Return the (x, y) coordinate for the center point of the cell that contains the specified text.  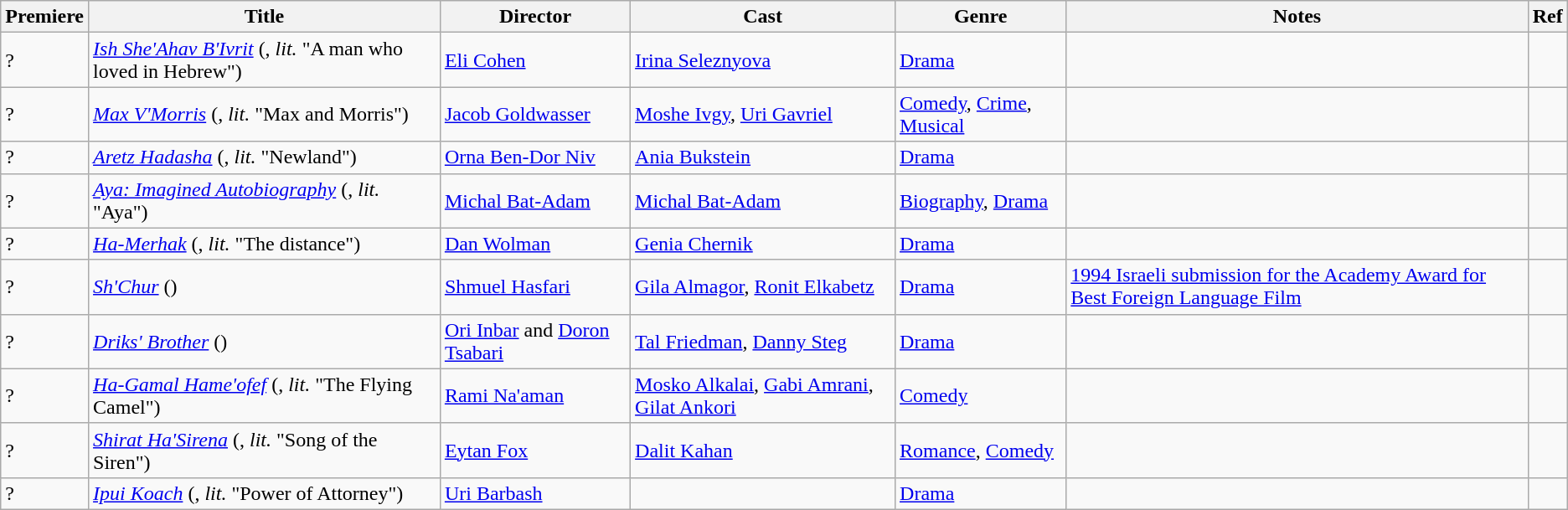
Genia Chernik (763, 244)
Shmuel Hasfari (534, 286)
Genre (981, 17)
Ori Inbar and Doron Tsabari (534, 342)
Title (265, 17)
Romance, Comedy (981, 451)
Premiere (45, 17)
Comedy, Crime, Musical (981, 114)
Dalit Kahan (763, 451)
1994 Israeli submission for the Academy Award for Best Foreign Language Film (1297, 286)
Ref (1548, 17)
Rami Na'aman (534, 395)
Comedy (981, 395)
Driks' Brother () (265, 342)
Jacob Goldwasser (534, 114)
Aretz Hadasha (, lit. "Newland") (265, 157)
Shirat Ha'Sirena (, lit. "Song of the Siren") (265, 451)
Sh'Chur () (265, 286)
Ania Bukstein (763, 157)
Moshe Ivgy, Uri Gavriel (763, 114)
Dan Wolman (534, 244)
Aya: Imagined Autobiography (, lit. "Aya") (265, 201)
Director (534, 17)
Eli Cohen (534, 60)
Ha-Merhak (, lit. "The distance") (265, 244)
Max V'Morris (, lit. "Max and Morris") (265, 114)
Eytan Fox (534, 451)
Ha-Gamal Hame'ofef (, lit. "The Flying Camel") (265, 395)
Gila Almagor, Ronit Elkabetz (763, 286)
Cast (763, 17)
Ish She'Ahav B'Ivrit (, lit. "A man who loved in Hebrew") (265, 60)
Orna Ben-Dor Niv (534, 157)
Tal Friedman, Danny Steg (763, 342)
Notes (1297, 17)
Ipui Koach (, lit. "Power of Attorney") (265, 493)
Uri Barbash (534, 493)
Biography, Drama (981, 201)
Mosko Alkalai, Gabi Amrani, Gilat Ankori (763, 395)
Irina Seleznyova (763, 60)
